Capture the cell that displays the provided text and extract its [X, Y] central coordinate. 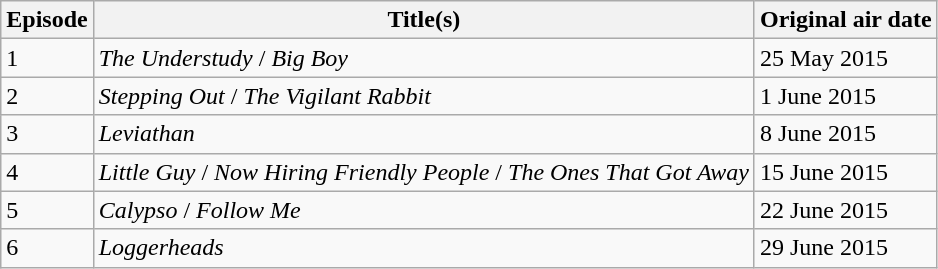
Episode [47, 20]
Loggerheads [424, 248]
4 [47, 172]
Title(s) [424, 20]
Little Guy / Now Hiring Friendly People / The Ones That Got Away [424, 172]
25 May 2015 [846, 58]
3 [47, 134]
Calypso / Follow Me [424, 210]
The Understudy / Big Boy [424, 58]
Stepping Out / The Vigilant Rabbit [424, 96]
2 [47, 96]
29 June 2015 [846, 248]
6 [47, 248]
1 [47, 58]
5 [47, 210]
22 June 2015 [846, 210]
Original air date [846, 20]
8 June 2015 [846, 134]
1 June 2015 [846, 96]
Leviathan [424, 134]
15 June 2015 [846, 172]
